Provide the (X, Y) coordinate of the cell's center where the given text is located.  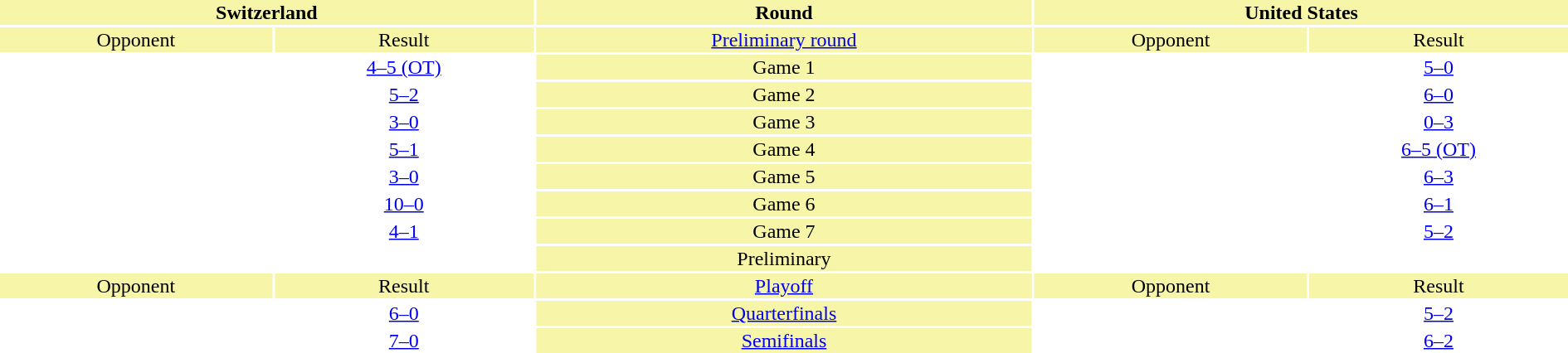
Preliminary (784, 259)
Game 4 (784, 149)
Game 3 (784, 122)
0–3 (1439, 122)
Switzerland (267, 12)
6–5 (OT) (1439, 149)
4–5 (OT) (404, 67)
10–0 (404, 204)
Semifinals (784, 341)
Quarterfinals (784, 313)
4–1 (404, 231)
6–3 (1439, 176)
Game 5 (784, 176)
Round (784, 12)
7–0 (404, 341)
United States (1301, 12)
5–1 (404, 149)
Game 2 (784, 94)
Game 6 (784, 204)
Playoff (784, 286)
5–0 (1439, 67)
6–2 (1439, 341)
6–1 (1439, 204)
Game 1 (784, 67)
Preliminary round (784, 40)
Game 7 (784, 231)
